Extract the [x, y] coordinate from the center of the cell holding the provided text.  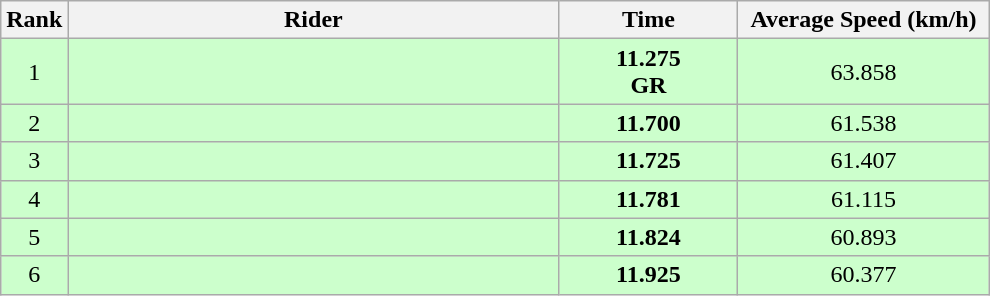
Rank [34, 20]
61.407 [864, 161]
Average Speed (km/h) [864, 20]
3 [34, 161]
11.725 [648, 161]
11.925 [648, 275]
60.377 [864, 275]
Rider [314, 20]
5 [34, 237]
1 [34, 72]
60.893 [864, 237]
63.858 [864, 72]
11.275GR [648, 72]
4 [34, 199]
Time [648, 20]
2 [34, 123]
61.538 [864, 123]
61.115 [864, 199]
11.700 [648, 123]
6 [34, 275]
11.824 [648, 237]
11.781 [648, 199]
